Scan for the cell matching the given text and deliver its [x, y] coordinate at center. 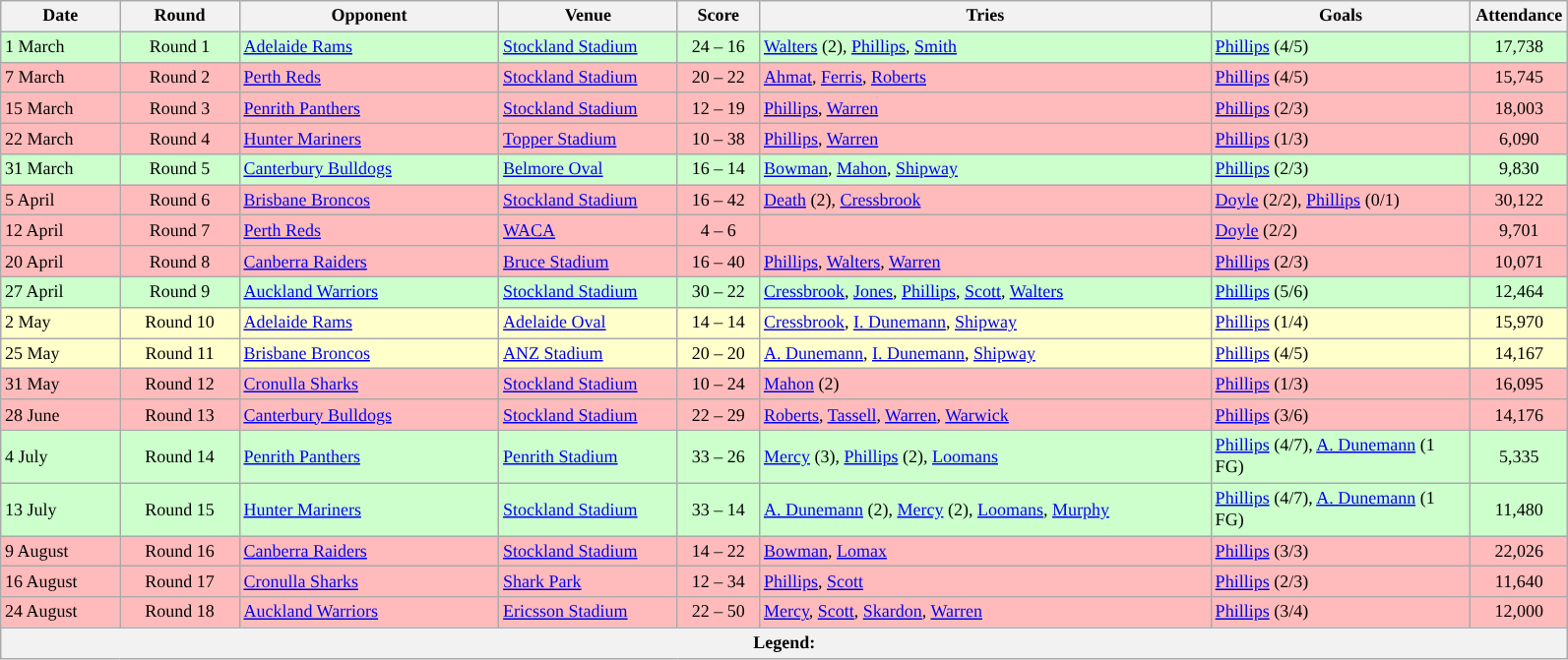
12 April [61, 230]
25 May [61, 354]
10,071 [1520, 262]
Cressbrook, Jones, Phillips, Scott, Walters [986, 291]
14 – 14 [719, 323]
10 – 38 [719, 138]
Death (2), Cressbrook [986, 201]
Round 16 [179, 551]
WACA [589, 230]
Round 2 [179, 77]
15,745 [1520, 77]
Adelaide Oval [589, 323]
16 – 40 [719, 262]
Round 1 [179, 47]
22 – 50 [719, 612]
6,090 [1520, 138]
Round 4 [179, 138]
Bruce Stadium [589, 262]
Phillips, Scott [986, 582]
15 March [61, 108]
Round 5 [179, 169]
Round 17 [179, 582]
Phillips (1/4) [1341, 323]
Venue [589, 16]
33 – 14 [719, 510]
Doyle (2/2) [1341, 230]
11,480 [1520, 510]
Round 10 [179, 323]
Date [61, 16]
A. Dunemann, I. Dunemann, Shipway [986, 354]
10 – 24 [719, 384]
22 – 29 [719, 415]
12 – 19 [719, 108]
Mercy, Scott, Skardon, Warren [986, 612]
31 March [61, 169]
16 – 14 [719, 169]
Shark Park [589, 582]
12 – 34 [719, 582]
27 April [61, 291]
Belmore Oval [589, 169]
33 – 26 [719, 456]
Round 7 [179, 230]
Round 15 [179, 510]
Round 12 [179, 384]
Mahon (2) [986, 384]
20 – 22 [719, 77]
16,095 [1520, 384]
4 July [61, 456]
28 June [61, 415]
2 May [61, 323]
15,970 [1520, 323]
Round 13 [179, 415]
Phillips (5/6) [1341, 291]
4 – 6 [719, 230]
31 May [61, 384]
9,701 [1520, 230]
9,830 [1520, 169]
7 March [61, 77]
Bowman, Lomax [986, 551]
12,000 [1520, 612]
Phillips, Walters, Warren [986, 262]
Phillips (3/3) [1341, 551]
9 August [61, 551]
Doyle (2/2), Phillips (0/1) [1341, 201]
Walters (2), Phillips, Smith [986, 47]
Penrith Stadium [589, 456]
14,167 [1520, 354]
20 – 20 [719, 354]
13 July [61, 510]
18,003 [1520, 108]
Roberts, Tassell, Warren, Warwick [986, 415]
Round 14 [179, 456]
30 – 22 [719, 291]
12,464 [1520, 291]
24 – 16 [719, 47]
22,026 [1520, 551]
Tries [986, 16]
Topper Stadium [589, 138]
Legend: [784, 643]
Attendance [1520, 16]
1 March [61, 47]
Bowman, Mahon, Shipway [986, 169]
Mercy (3), Phillips (2), Loomans [986, 456]
Ahmat, Ferris, Roberts [986, 77]
ANZ Stadium [589, 354]
22 March [61, 138]
Goals [1341, 16]
Round 9 [179, 291]
Phillips (3/4) [1341, 612]
Opponent [369, 16]
Round 18 [179, 612]
5,335 [1520, 456]
Ericsson Stadium [589, 612]
24 August [61, 612]
Round 8 [179, 262]
14 – 22 [719, 551]
Cressbrook, I. Dunemann, Shipway [986, 323]
16 August [61, 582]
Round [179, 16]
20 April [61, 262]
5 April [61, 201]
14,176 [1520, 415]
Round 3 [179, 108]
17,738 [1520, 47]
A. Dunemann (2), Mercy (2), Loomans, Murphy [986, 510]
Phillips (3/6) [1341, 415]
11,640 [1520, 582]
Score [719, 16]
30,122 [1520, 201]
16 – 42 [719, 201]
Round 6 [179, 201]
Round 11 [179, 354]
